Scan for the cell matching the given text and deliver its [x, y] coordinate at center. 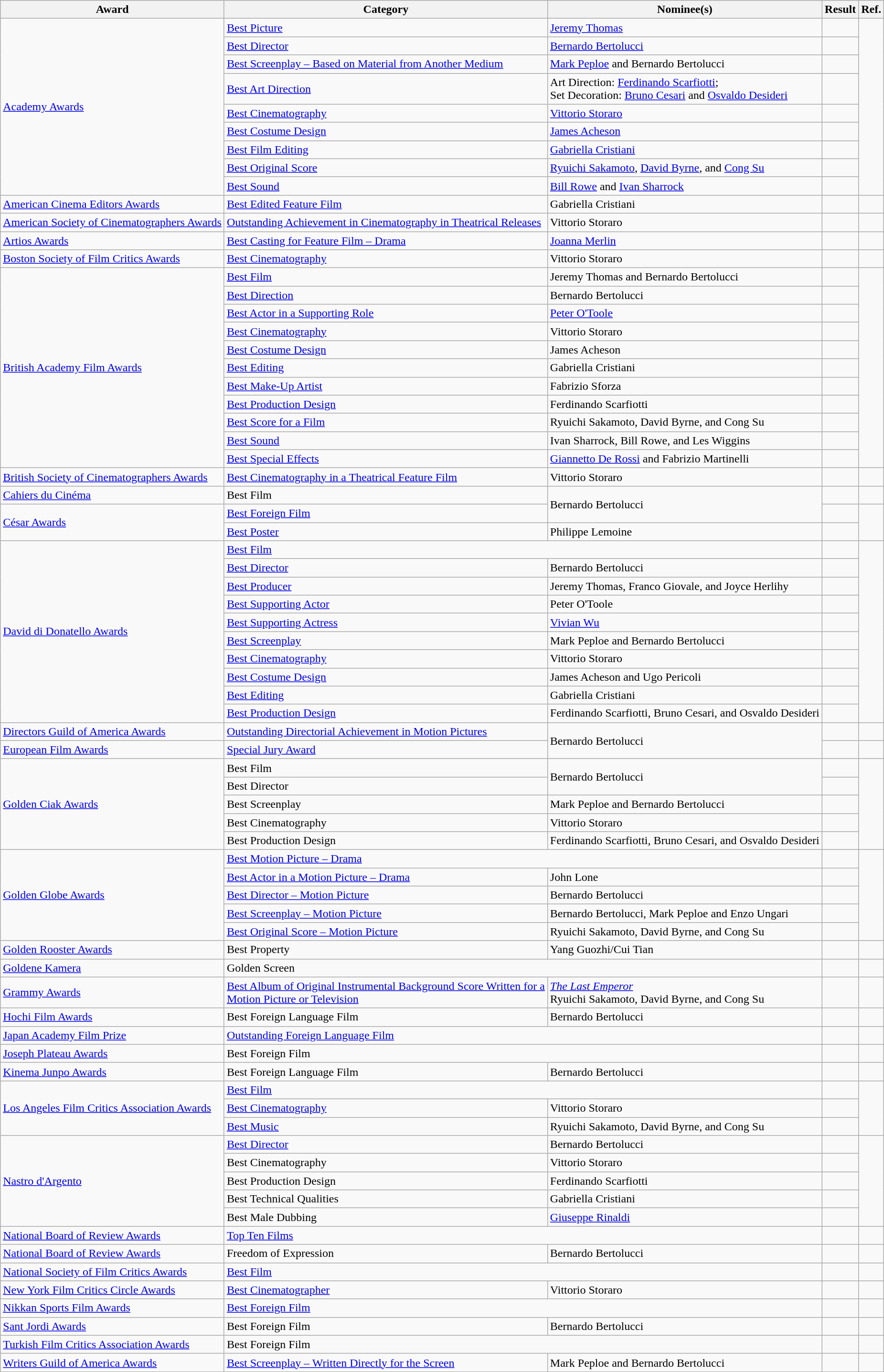
Best Screenplay – Motion Picture [386, 913]
Los Angeles Film Critics Association Awards [113, 1108]
National Society of Film Critics Awards [113, 1272]
Jeremy Thomas [685, 28]
Golden Globe Awards [113, 895]
Best Film Editing [386, 150]
Best Edited Feature Film [386, 204]
Best Actor in a Supporting Role [386, 313]
Best Producer [386, 586]
American Cinema Editors Awards [113, 204]
Best Casting for Feature Film – Drama [386, 240]
Joanna Merlin [685, 240]
Best Make-Up Artist [386, 386]
Yang Guozhi/Cui Tian [685, 950]
New York Film Critics Circle Awards [113, 1290]
Best Album of Original Instrumental Background Score Written for a Motion Picture or Television [386, 993]
Academy Awards [113, 107]
American Society of Cinematographers Awards [113, 222]
Vivian Wu [685, 622]
Golden Screen [523, 968]
Freedom of Expression [386, 1254]
European Film Awards [113, 750]
Nominee(s) [685, 10]
César Awards [113, 522]
Bill Rowe and Ivan Sharrock [685, 186]
Best Male Dubbing [386, 1217]
Outstanding Achievement in Cinematography in Theatrical Releases [386, 222]
Writers Guild of America Awards [113, 1362]
Ivan Sharrock, Bill Rowe, and Les Wiggins [685, 440]
James Acheson and Ugo Pericoli [685, 677]
Best Original Score – Motion Picture [386, 932]
Nastro d'Argento [113, 1181]
Bernardo Bertolucci, Mark Peploe and Enzo Ungari [685, 913]
Best Poster [386, 532]
Hochi Film Awards [113, 1017]
David di Donatello Awards [113, 632]
John Lone [685, 877]
Best Special Effects [386, 459]
Best Score for a Film [386, 422]
Sant Jordi Awards [113, 1326]
British Academy Film Awards [113, 368]
Special Jury Award [386, 750]
Joseph Plateau Awards [113, 1053]
Best Technical Qualities [386, 1199]
Fabrizio Sforza [685, 386]
Best Property [386, 950]
Turkish Film Critics Association Awards [113, 1344]
Cahiers du Cinéma [113, 495]
Giuseppe Rinaldi [685, 1217]
Best Motion Picture – Drama [523, 859]
Japan Academy Film Prize [113, 1035]
Boston Society of Film Critics Awards [113, 259]
Best Cinematography in a Theatrical Feature Film [386, 477]
Best Music [386, 1126]
Kinema Junpo Awards [113, 1072]
Best Picture [386, 28]
Best Screenplay – Written Directly for the Screen [386, 1362]
Ref. [871, 10]
Art Direction: Ferdinando Scarfiotti; Set Decoration: Bruno Cesari and Osvaldo Desideri [685, 89]
Best Director – Motion Picture [386, 895]
The Last Emperor Ryuichi Sakamoto, David Byrne, and Cong Su [685, 993]
Goldene Kamera [113, 968]
Best Original Score [386, 168]
Award [113, 10]
Best Screenplay – Based on Material from Another Medium [386, 64]
Best Actor in a Motion Picture – Drama [386, 877]
Outstanding Foreign Language Film [523, 1035]
British Society of Cinematographers Awards [113, 477]
Best Cinematographer [386, 1290]
Grammy Awards [113, 993]
Giannetto De Rossi and Fabrizio Martinelli [685, 459]
Best Supporting Actor [386, 604]
Outstanding Directorial Achievement in Motion Pictures [386, 731]
Golden Ciak Awards [113, 804]
Jeremy Thomas and Bernardo Bertolucci [685, 277]
Result [840, 10]
Golden Rooster Awards [113, 950]
Nikkan Sports Film Awards [113, 1308]
Best Supporting Actress [386, 622]
Philippe Lemoine [685, 532]
Category [386, 10]
Best Direction [386, 295]
Best Art Direction [386, 89]
Directors Guild of America Awards [113, 731]
Jeremy Thomas, Franco Giovale, and Joyce Herlihy [685, 586]
Top Ten Films [523, 1235]
Artios Awards [113, 240]
